Extract the (x, y) coordinate from the center of the cell holding the provided text.  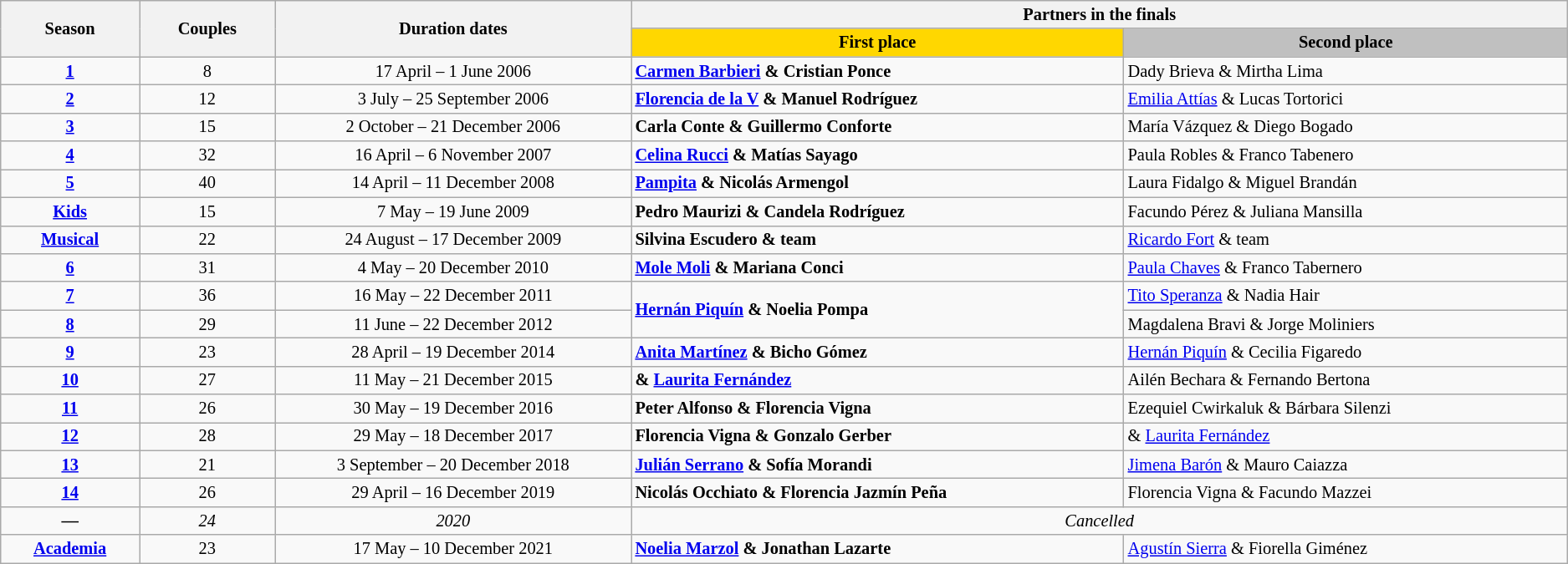
Emilia Attías & Lucas Tortorici (1346, 99)
27 (207, 380)
Florencia Vigna & Facundo Mazzei (1346, 492)
3 (70, 127)
Tito Speranza & Nadia Hair (1346, 296)
17 April – 1 June 2006 (453, 71)
Noelia Marzol & Jonathan Lazarte (878, 549)
Celina Rucci & Matías Sayago (878, 155)
Dady Brieva & Mirtha Lima (1346, 71)
4 (70, 155)
7 (70, 296)
Season (70, 28)
Ailén Bechara & Fernando Bertona (1346, 380)
3 September – 20 December 2018 (453, 465)
Facundo Pérez & Juliana Mansilla (1346, 211)
María Vázquez & Diego Bogado (1346, 127)
— (70, 521)
11 May – 21 December 2015 (453, 380)
Magdalena Bravi & Jorge Moliniers (1346, 324)
30 May – 19 December 2016 (453, 409)
21 (207, 465)
14 (70, 492)
Carmen Barbieri & Cristian Ponce (878, 71)
13 (70, 465)
31 (207, 267)
29 May – 18 December 2017 (453, 436)
Duration dates (453, 28)
24 August – 17 December 2009 (453, 240)
Julián Serrano & Sofía Morandi (878, 465)
Pampita & Nicolás Armengol (878, 183)
22 (207, 240)
Cancelled (1100, 521)
Hernán Piquín & Cecilia Figaredo (1346, 352)
Florencia Vigna & Gonzalo Gerber (878, 436)
3 July – 25 September 2006 (453, 99)
Pedro Maurizi & Candela Rodríguez (878, 211)
11 June – 22 December 2012 (453, 324)
Hernán Piquín & Noelia Pompa (878, 309)
Anita Martínez & Bicho Gómez (878, 352)
Academia (70, 549)
29 (207, 324)
16 May – 22 December 2011 (453, 296)
Partners in the finals (1100, 14)
Ricardo Fort & team (1346, 240)
Silvina Escudero & team (878, 240)
Jimena Barón & Mauro Caiazza (1346, 465)
6 (70, 267)
Musical (70, 240)
24 (207, 521)
28 April – 19 December 2014 (453, 352)
14 April – 11 December 2008 (453, 183)
Couples (207, 28)
2020 (453, 521)
1 (70, 71)
Paula Chaves & Franco Tabernero (1346, 267)
Peter Alfonso & Florencia Vigna (878, 409)
Nicolás Occhiato & Florencia Jazmín Peña (878, 492)
9 (70, 352)
Paula Robles & Franco Tabenero (1346, 155)
16 April – 6 November 2007 (453, 155)
7 May – 19 June 2009 (453, 211)
10 (70, 380)
28 (207, 436)
32 (207, 155)
36 (207, 296)
Ezequiel Cwirkaluk & Bárbara Silenzi (1346, 409)
Carla Conte & Guillermo Conforte (878, 127)
First place (878, 43)
2 October – 21 December 2006 (453, 127)
Laura Fidalgo & Miguel Brandán (1346, 183)
Agustín Sierra & Fiorella Giménez (1346, 549)
4 May – 20 December 2010 (453, 267)
2 (70, 99)
29 April – 16 December 2019 (453, 492)
Florencia de la V & Manuel Rodríguez (878, 99)
5 (70, 183)
Kids (70, 211)
17 May – 10 December 2021 (453, 549)
Mole Moli & Mariana Conci (878, 267)
Second place (1346, 43)
40 (207, 183)
11 (70, 409)
